From the cell containing the given text, extract its center point as (X, Y) coordinate. 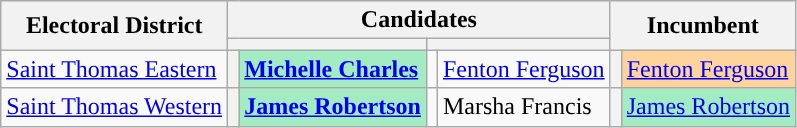
Saint Thomas Western (114, 107)
Michelle Charles (333, 69)
Incumbent (702, 26)
Electoral District (114, 26)
Marsha Francis (524, 107)
Candidates (419, 20)
Saint Thomas Eastern (114, 69)
